For the text-containing cell, return its midpoint in [x, y] coordinate format. 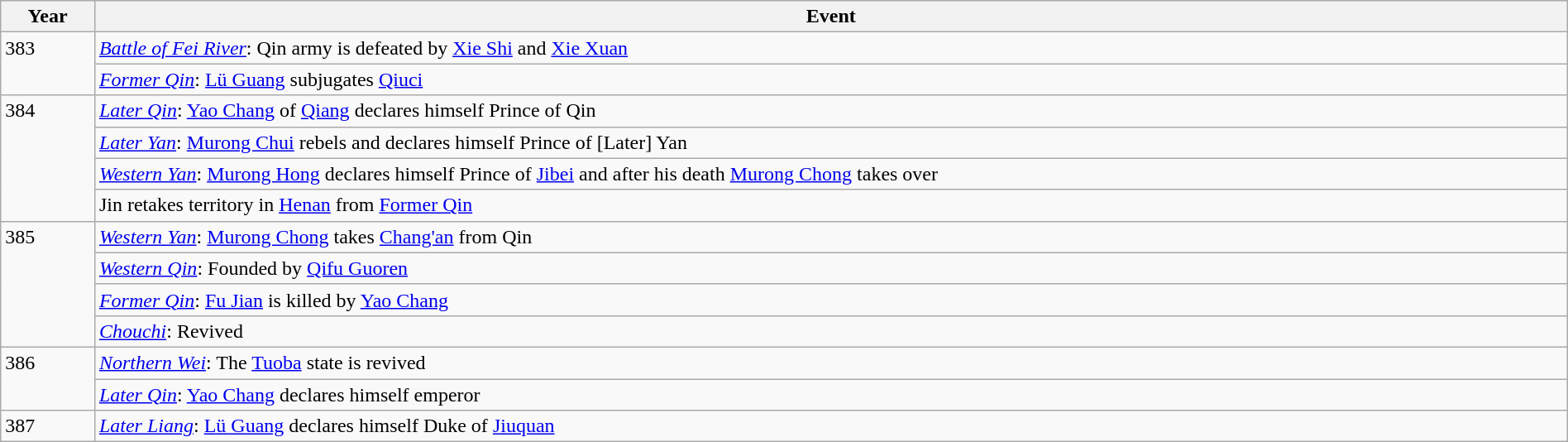
Later Yan: Murong Chui rebels and declares himself Prince of [Later] Yan [830, 142]
Chouchi: Revived [830, 331]
Year [48, 17]
Northern Wei: The Tuoba state is revived [830, 363]
385 [48, 284]
Event [830, 17]
Western Yan: Murong Hong declares himself Prince of Jibei and after his death Murong Chong takes over [830, 174]
Western Qin: Founded by Qifu Guoren [830, 268]
Later Liang: Lü Guang declares himself Duke of Jiuquan [830, 426]
Later Qin: Yao Chang of Qiang declares himself Prince of Qin [830, 111]
384 [48, 158]
Battle of Fei River: Qin army is defeated by Xie Shi and Xie Xuan [830, 48]
Jin retakes territory in Henan from Former Qin [830, 205]
Later Qin: Yao Chang declares himself emperor [830, 395]
387 [48, 426]
383 [48, 64]
Former Qin: Lü Guang subjugates Qiuci [830, 79]
386 [48, 378]
Western Yan: Murong Chong takes Chang'an from Qin [830, 237]
Former Qin: Fu Jian is killed by Yao Chang [830, 300]
